Pinpoint the cell where the given text exists, returning its [X, Y] midpoint coordinate. 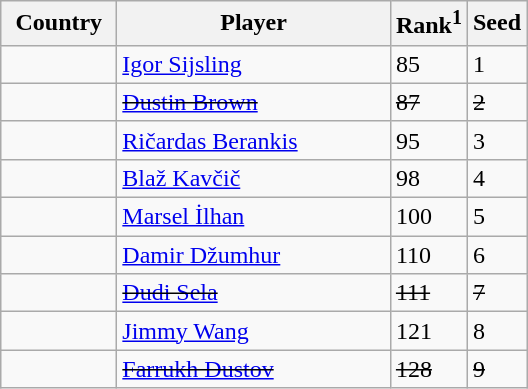
Farrukh Dustov [254, 369]
Igor Sijsling [254, 64]
Player [254, 24]
Jimmy Wang [254, 331]
8 [496, 331]
4 [496, 178]
2 [496, 102]
121 [428, 331]
100 [428, 217]
Marsel İlhan [254, 217]
Rank1 [428, 24]
128 [428, 369]
Damir Džumhur [254, 255]
3 [496, 140]
Dudi Sela [254, 293]
Seed [496, 24]
7 [496, 293]
Blaž Kavčič [254, 178]
Dustin Brown [254, 102]
95 [428, 140]
5 [496, 217]
1 [496, 64]
Ričardas Berankis [254, 140]
85 [428, 64]
98 [428, 178]
6 [496, 255]
87 [428, 102]
Country [59, 24]
110 [428, 255]
9 [496, 369]
111 [428, 293]
